Output the [x, y] coordinate of the center of the cell containing the given text.  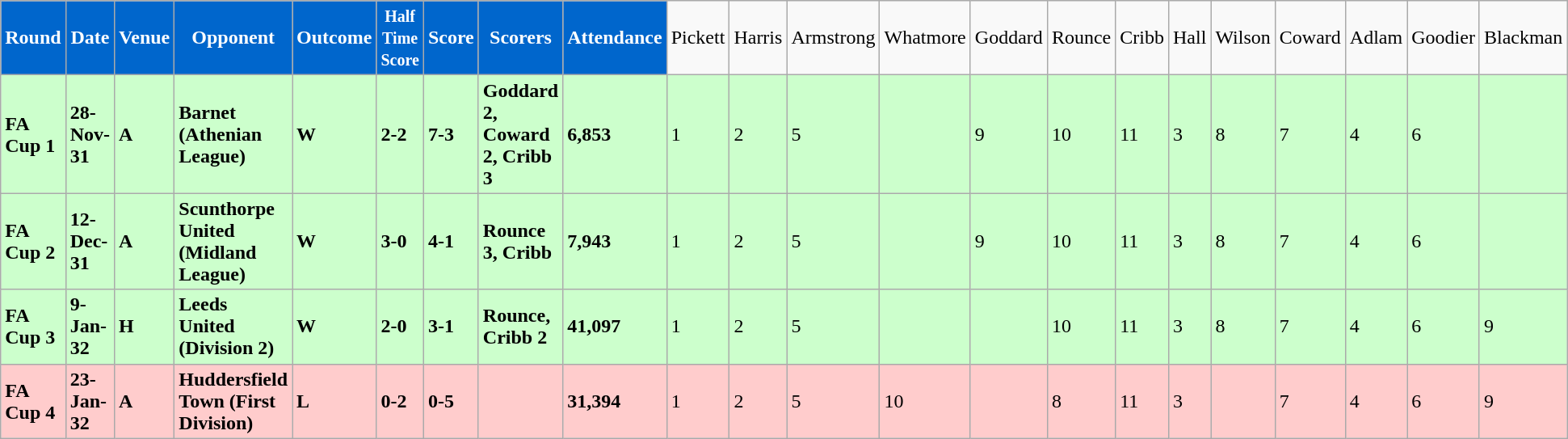
41,097 [615, 327]
Barnet (Athenian League) [233, 134]
Scunthorpe United (Midland League) [233, 241]
Goddard 2, Coward 2, Cribb 3 [520, 134]
Rounce [1081, 38]
Opponent [233, 38]
Whatmore [925, 38]
3-1 [451, 327]
Hall [1189, 38]
Attendance [615, 38]
Outcome [334, 38]
12-Dec-31 [90, 241]
FA Cup 3 [33, 327]
9-Jan-32 [90, 327]
3-0 [400, 241]
Goodier [1444, 38]
FA Cup 4 [33, 401]
2-0 [400, 327]
L [334, 401]
2-2 [400, 134]
0-5 [451, 401]
Date [90, 38]
Venue [145, 38]
Huddersfield Town (First Division) [233, 401]
31,394 [615, 401]
Half Time Score [400, 38]
Coward [1310, 38]
Rounce, Cribb 2 [520, 327]
H [145, 327]
Cribb [1142, 38]
Pickett [698, 38]
Armstrong [834, 38]
28-Nov-31 [90, 134]
7-3 [451, 134]
23-Jan-32 [90, 401]
Adlam [1376, 38]
0-2 [400, 401]
Goddard [1008, 38]
Harris [758, 38]
6,853 [615, 134]
FA Cup 2 [33, 241]
Blackman [1523, 38]
Leeds United (Division 2) [233, 327]
Wilson [1242, 38]
Round [33, 38]
Score [451, 38]
Rounce 3, Cribb [520, 241]
4-1 [451, 241]
Scorers [520, 38]
7,943 [615, 241]
FA Cup 1 [33, 134]
